For the text-containing cell, return its midpoint in [x, y] coordinate format. 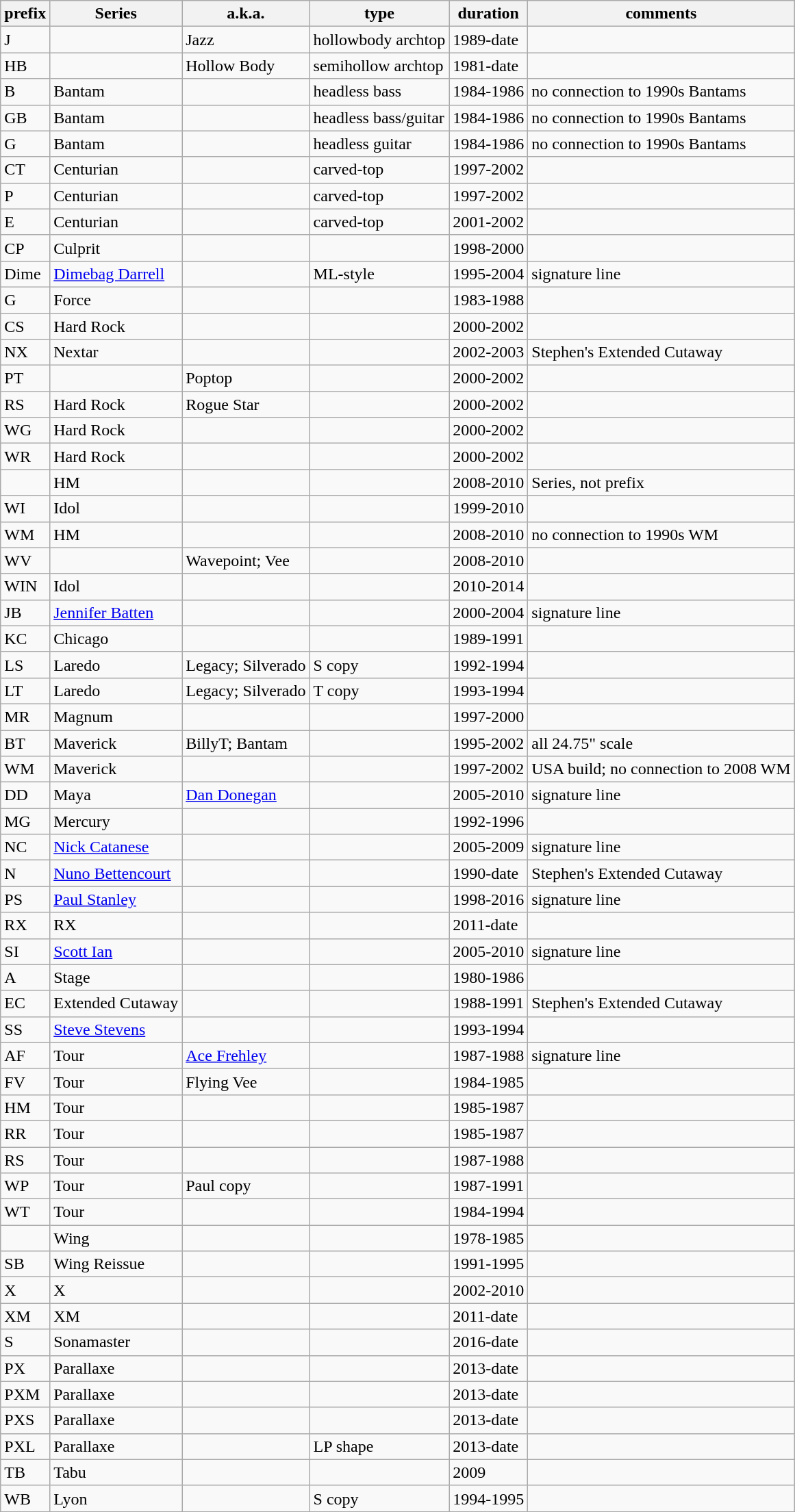
1998-2000 [489, 248]
no connection to 1990s WM [661, 535]
LT [25, 691]
1987-1991 [489, 1186]
ML-style [379, 274]
N [25, 873]
BillyT; Bantam [246, 743]
MG [25, 821]
1992-1994 [489, 665]
Paul copy [246, 1186]
WIN [25, 587]
Series [116, 14]
WV [25, 561]
Ace Frehley [246, 1055]
WG [25, 431]
PT [25, 379]
1992-1996 [489, 821]
semihollow archtop [379, 66]
Sonamaster [116, 1342]
MR [25, 717]
SS [25, 1029]
BT [25, 743]
Flying Vee [246, 1081]
duration [489, 14]
1999-2010 [489, 509]
headless bass/guitar [379, 118]
a.k.a. [246, 14]
HB [25, 66]
2002-2010 [489, 1290]
PXM [25, 1394]
Dimebag Darrell [116, 274]
NX [25, 353]
Poptop [246, 379]
Scott Ian [116, 951]
Dan Donegan [246, 795]
2005-2009 [489, 847]
Jennifer Batten [116, 613]
GB [25, 118]
hollowbody archtop [379, 40]
1984-1985 [489, 1081]
WR [25, 457]
SB [25, 1264]
PS [25, 899]
1989-date [489, 40]
1990-date [489, 873]
2002-2003 [489, 353]
S [25, 1342]
PXL [25, 1446]
CT [25, 170]
1983-1988 [489, 300]
Tabu [116, 1472]
Magnum [116, 717]
Jazz [246, 40]
1998-2016 [489, 899]
Steve Stevens [116, 1029]
2009 [489, 1472]
2000-2004 [489, 613]
PXS [25, 1420]
Dime [25, 274]
1989-1991 [489, 639]
headless bass [379, 92]
P [25, 196]
Wing Reissue [116, 1264]
WP [25, 1186]
1991-1995 [489, 1264]
Nick Catanese [116, 847]
JB [25, 613]
Stage [116, 977]
FV [25, 1081]
1994-1995 [489, 1498]
SI [25, 951]
CS [25, 326]
Extended Cutaway [116, 1003]
DD [25, 795]
1984-1994 [489, 1212]
EC [25, 1003]
1997-2000 [489, 717]
Maya [116, 795]
PX [25, 1368]
Series, not prefix [661, 483]
TB [25, 1472]
1988-1991 [489, 1003]
Wing [116, 1238]
type [379, 14]
WI [25, 509]
2001-2002 [489, 222]
Culprit [116, 248]
1995-2002 [489, 743]
E [25, 222]
Hollow Body [246, 66]
Force [116, 300]
1980-1986 [489, 977]
2010-2014 [489, 587]
AF [25, 1055]
NC [25, 847]
J [25, 40]
Chicago [116, 639]
1978-1985 [489, 1238]
T copy [379, 691]
WT [25, 1212]
Nextar [116, 353]
Paul Stanley [116, 899]
WB [25, 1498]
Mercury [116, 821]
B [25, 92]
USA build; no connection to 2008 WM [661, 769]
Rogue Star [246, 405]
1995-2004 [489, 274]
comments [661, 14]
Nuno Bettencourt [116, 873]
Lyon [116, 1498]
A [25, 977]
Wavepoint; Vee [246, 561]
headless guitar [379, 144]
all 24.75" scale [661, 743]
KC [25, 639]
RR [25, 1133]
LS [25, 665]
1981-date [489, 66]
CP [25, 248]
prefix [25, 14]
2016-date [489, 1342]
LP shape [379, 1446]
